Capture the cell that displays the provided text and extract its (X, Y) central coordinate. 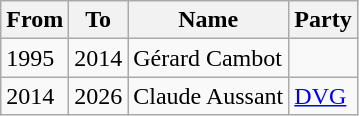
To (98, 20)
1995 (35, 58)
Party (323, 20)
From (35, 20)
Name (208, 20)
2026 (98, 96)
Claude Aussant (208, 96)
DVG (323, 96)
Gérard Cambot (208, 58)
